Extract the (X, Y) coordinate from the center of the cell holding the provided text.  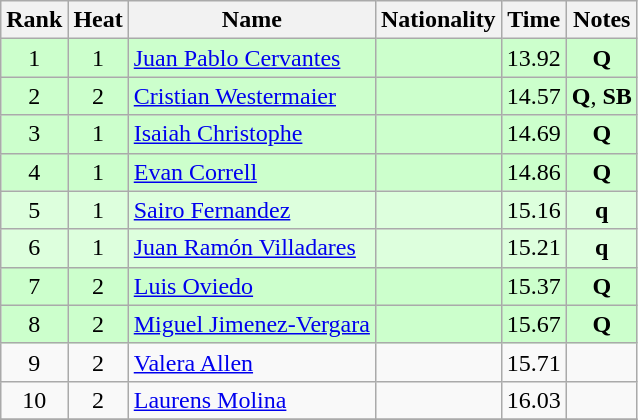
15.67 (534, 324)
15.16 (534, 210)
Nationality (438, 20)
Notes (602, 20)
15.21 (534, 248)
14.69 (534, 134)
Time (534, 20)
Cristian Westermaier (252, 96)
15.37 (534, 286)
14.86 (534, 172)
Valera Allen (252, 362)
10 (34, 400)
Heat (98, 20)
Rank (34, 20)
16.03 (534, 400)
Miguel Jimenez-Vergara (252, 324)
Evan Correll (252, 172)
Juan Ramón Villadares (252, 248)
6 (34, 248)
Sairo Fernandez (252, 210)
Laurens Molina (252, 400)
14.57 (534, 96)
Juan Pablo Cervantes (252, 58)
4 (34, 172)
9 (34, 362)
Q, SB (602, 96)
Name (252, 20)
7 (34, 286)
8 (34, 324)
Isaiah Christophe (252, 134)
3 (34, 134)
Luis Oviedo (252, 286)
5 (34, 210)
15.71 (534, 362)
13.92 (534, 58)
